Detect which cell encompasses the target text, then output its [X, Y] center coordinate. 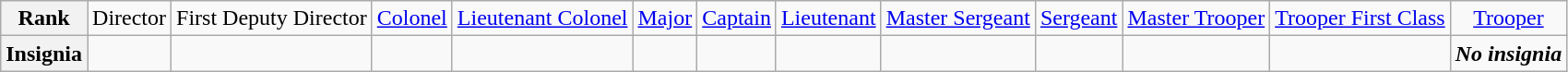
Rank [44, 18]
Trooper First Class [1360, 18]
First Deputy Director [272, 18]
Insignia [44, 54]
Sergeant [1079, 18]
No insignia [1508, 54]
Major [665, 18]
Master Sergeant [957, 18]
Captain [737, 18]
Master Trooper [1196, 18]
Lieutenant [828, 18]
Lieutenant Colonel [542, 18]
Director [129, 18]
Trooper [1508, 18]
Colonel [411, 18]
